For the text-containing cell, return its midpoint in (X, Y) coordinate format. 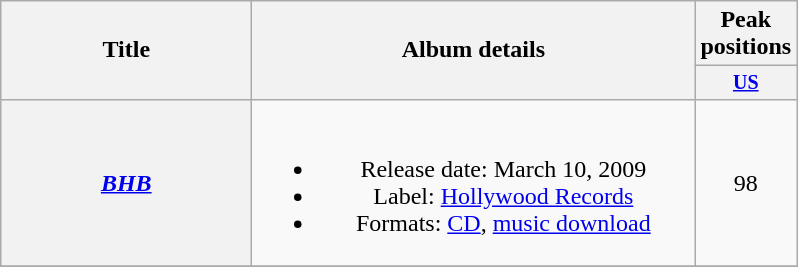
98 (746, 182)
Release date: March 10, 2009Label: Hollywood RecordsFormats: CD, music download (474, 182)
Album details (474, 50)
US (746, 82)
BHB (126, 182)
Title (126, 50)
Peak positions (746, 34)
